From the cell containing the given text, extract its center point as [X, Y] coordinate. 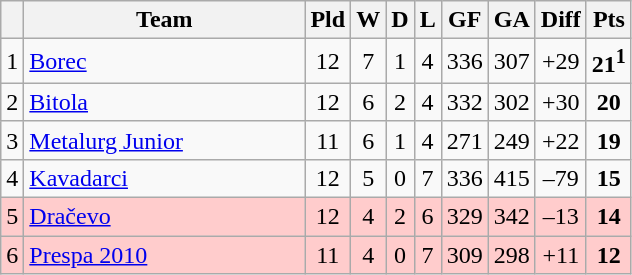
20 [608, 102]
Metalurg Junior [164, 140]
415 [512, 178]
+30 [560, 102]
329 [464, 217]
307 [512, 62]
Prespa 2010 [164, 255]
L [428, 20]
342 [512, 217]
GA [512, 20]
Bitola [164, 102]
14 [608, 217]
3 [12, 140]
Dračevo [164, 217]
–79 [560, 178]
Kavadarci [164, 178]
271 [464, 140]
249 [512, 140]
298 [512, 255]
D [400, 20]
–13 [560, 217]
332 [464, 102]
211 [608, 62]
Team [164, 20]
Pts [608, 20]
302 [512, 102]
Pld [328, 20]
+29 [560, 62]
GF [464, 20]
19 [608, 140]
309 [464, 255]
15 [608, 178]
Borec [164, 62]
+22 [560, 140]
W [368, 20]
+11 [560, 255]
Diff [560, 20]
